For the text-containing cell, return its midpoint in (x, y) coordinate format. 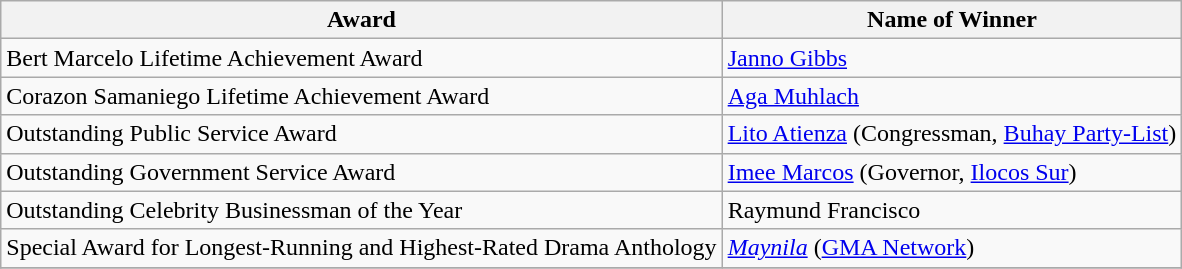
Name of Winner (952, 20)
Raymund Francisco (952, 210)
Outstanding Celebrity Businessman of the Year (362, 210)
Aga Muhlach (952, 96)
Outstanding Government Service Award (362, 172)
Lito Atienza (Congressman, Buhay Party-List) (952, 134)
Outstanding Public Service Award (362, 134)
Bert Marcelo Lifetime Achievement Award (362, 58)
Corazon Samaniego Lifetime Achievement Award (362, 96)
Janno Gibbs (952, 58)
Special Award for Longest-Running and Highest-Rated Drama Anthology (362, 248)
Maynila (GMA Network) (952, 248)
Imee Marcos (Governor, Ilocos Sur) (952, 172)
Award (362, 20)
